Locate the cell with the specified text and output its [x, y] center coordinate. 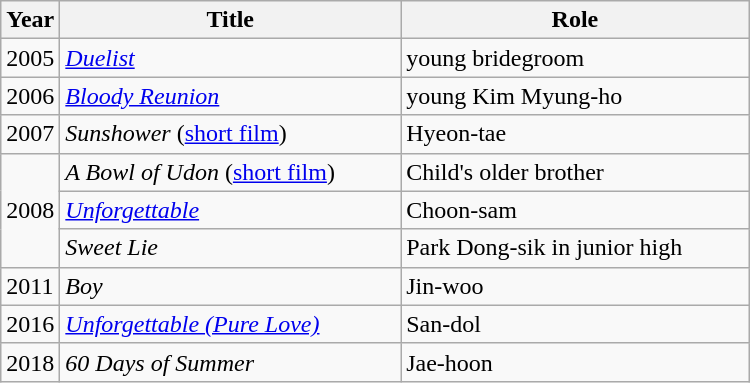
Jae-hoon [576, 362]
Sweet Lie [230, 248]
A Bowl of Udon (short film) [230, 172]
Jin-woo [576, 286]
Sunshower (short film) [230, 134]
2008 [30, 210]
Year [30, 20]
2007 [30, 134]
Park Dong-sik in junior high [576, 248]
2005 [30, 58]
Choon-sam [576, 210]
Boy [230, 286]
Duelist [230, 58]
2016 [30, 324]
2018 [30, 362]
Hyeon-tae [576, 134]
2006 [30, 96]
Child's older brother [576, 172]
Unforgettable (Pure Love) [230, 324]
Unforgettable [230, 210]
2011 [30, 286]
San-dol [576, 324]
Title [230, 20]
young bridegroom [576, 58]
Bloody Reunion [230, 96]
young Kim Myung-ho [576, 96]
Role [576, 20]
60 Days of Summer [230, 362]
